Provide the [X, Y] coordinate of the cell's center where the given text is located.  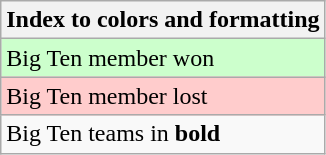
Big Ten teams in bold [163, 134]
Index to colors and formatting [163, 20]
Big Ten member lost [163, 96]
Big Ten member won [163, 58]
